Search for the cell housing the specified text and yield its (X, Y) center coordinate. 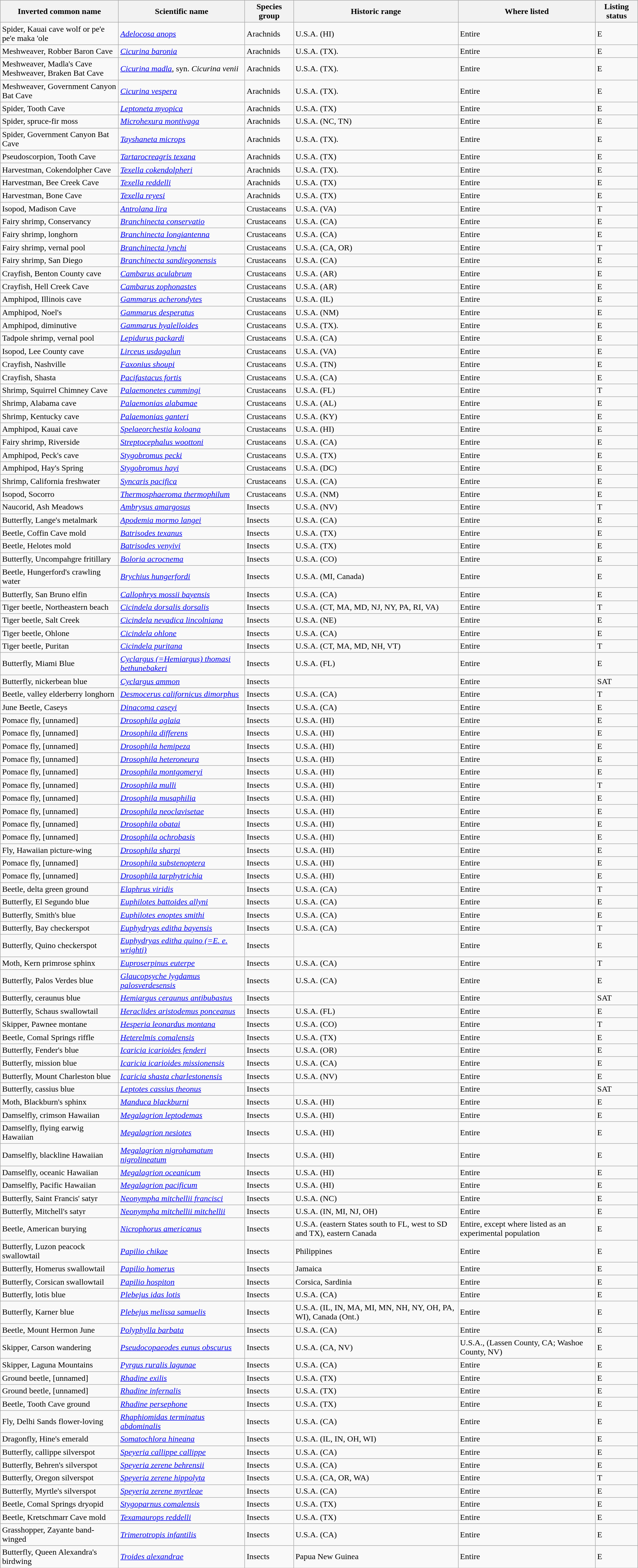
Heterelmis comalensis (181, 1037)
Pseudoscorpion, Tooth Cave (59, 157)
Fairy shrimp, longhorn (59, 235)
Butterfly, Behren's silverspot (59, 1465)
Spelaeorchestia koloana (181, 429)
Isopod, Madison Cave (59, 208)
Damselfly, crimson Hawaiian (59, 1115)
June Beetle, Caseys (59, 707)
Adelocosa anops (181, 33)
Cicurina baronia (181, 51)
Amphipod, Kauai cave (59, 429)
Butterfly, Homerus swallowtail (59, 1269)
Elaphrus viridis (181, 889)
Polyphylla barbata (181, 1330)
Papilio hospiton (181, 1282)
Entire, except where listed as an experimental population (527, 1229)
Faxonius shoupi (181, 364)
Tadpole shrimp, vernal pool (59, 338)
Brychius hungerfordi (181, 576)
Crayfish, Hell Creek Cave (59, 286)
Cambarus zophonastes (181, 286)
Tiger beetle, Northeastern beach (59, 607)
Skipper, Laguna Mountains (59, 1365)
Drosophila sharpi (181, 850)
Palaemonias alabamae (181, 403)
Stygoparnus comalensis (181, 1504)
Euphilotes battoides allyni (181, 902)
Butterfly, El Segundo blue (59, 902)
Tiger beetle, Salt Creek (59, 620)
Damselfly, flying earwig Hawaiian (59, 1133)
Texamaurops reddelli (181, 1517)
Plebejus melissa samuelis (181, 1312)
Beetle, Hungerford's crawling water (59, 576)
U.S.A. (IL) (376, 299)
Butterfly, mission blue (59, 1063)
Butterfly, Lange's metalmark (59, 520)
Spider, spruce-fir moss (59, 121)
Glaucopsyche lygdamus palosverdesensis (181, 981)
Cicindela nevadica lincolniana (181, 620)
Amphipod, Peck's cave (59, 455)
Troides alexandrae (181, 1556)
Fly, Hawaiian picture-wing (59, 850)
Damselfly, Pacific Hawaiian (59, 1185)
Drosophila obatai (181, 824)
Fairy shrimp, vernal pool (59, 248)
U.S.A. (TN) (376, 364)
Spider, Government Canyon Bat Cave (59, 139)
Gammarus desperatus (181, 312)
Euphilotes enoptes smithi (181, 915)
Lirceus usdagalun (181, 351)
Inverted common name (59, 12)
Texella reddelli (181, 182)
Speyeria callippe callippe (181, 1452)
Gammarus hyalelloides (181, 325)
Drosophila musaphilia (181, 798)
Speyeria zerene hippolyta (181, 1478)
Fly, Delhi Sands flower-loving (59, 1421)
Meshweaver, Madla's CaveMeshweaver, Braken Bat Cave (59, 69)
Meshweaver, Robber Baron Cave (59, 51)
Shrimp, Alabama cave (59, 403)
Rhadine persephone (181, 1404)
Papilio chikae (181, 1251)
Spider, Kauai cave wolf or pe'e pe'e maka 'ole (59, 33)
Butterfly, Bay checkerspot (59, 928)
Hesperia leonardus montana (181, 1024)
Rhadine exilis (181, 1378)
Thermosphaeroma thermophilum (181, 494)
Speyeria zerene behrensii (181, 1465)
Drosophila tarphytrichia (181, 876)
Palaemonetes cummingi (181, 390)
Megalagrion nigrohamatum nigrolineatum (181, 1155)
U.S.A. (KY) (376, 416)
Crayfish, Nashville (59, 364)
Skipper, Pawnee montane (59, 1024)
Branchinecta sandiegonensis (181, 261)
Butterfly, Oregon silverspot (59, 1478)
Tiger beetle, Ohlone (59, 633)
Butterfly, callippe silverspot (59, 1452)
Antrolana lira (181, 208)
Isopod, Lee County cave (59, 351)
U.S.A. (IN, MI, NJ, OH) (376, 1211)
U.S.A. (CA, OR, WA) (376, 1478)
Amphipod, Noel's (59, 312)
Butterfly, Uncompahgre fritillary (59, 559)
Corsica, Sardinia (376, 1282)
U.S.A. (IL, IN, OH, WI) (376, 1439)
Crayfish, Shasta (59, 377)
Gammarus acherondytes (181, 299)
Butterfly, Smith's blue (59, 915)
Butterfly, Myrtle's silverspot (59, 1491)
U.S.A. (NC) (376, 1198)
Isopod, Socorro (59, 494)
Meshweaver, Government Canyon Bat Cave (59, 91)
Batrisodes texanus (181, 533)
Texella cokendolpheri (181, 169)
Grasshopper, Zayante band-winged (59, 1535)
Branchinecta lynchi (181, 248)
Butterfly, Corsican swallowtail (59, 1282)
Hemiargus ceraunus antibubastus (181, 998)
Neonympha mitchellii francisci (181, 1198)
Naucorid, Ash Meadows (59, 507)
Papua New Guinea (376, 1556)
Butterfly, lotis blue (59, 1295)
Megalagrion leptodemas (181, 1115)
Heraclides aristodemus ponceanus (181, 1011)
Icaricia icarioides missionensis (181, 1063)
U.S.A. (DC) (376, 468)
Icaricia icarioides fenderi (181, 1050)
Moth, Kern primrose sphinx (59, 963)
U.S.A. (CA, OR) (376, 248)
Tartarocreagris texana (181, 157)
Beetle, Comal Springs dryopid (59, 1504)
Listing status (617, 12)
Manduca blackburni (181, 1102)
Harvestman, Bone Cave (59, 195)
Beetle, delta green ground (59, 889)
Batrisodes venyivi (181, 546)
Crayfish, Benton County cave (59, 273)
Damselfly, oceanic Hawaiian (59, 1172)
Icaricia shasta charlestonensis (181, 1076)
Streptocephalus woottoni (181, 442)
Harvestman, Cokendolpher Cave (59, 169)
Beetle, American burying (59, 1229)
Amphipod, diminutive (59, 325)
Leptoneta myopica (181, 108)
Neonympha mitchellii mitchellii (181, 1211)
Where listed (527, 12)
Beetle, valley elderberry longhorn (59, 694)
Papilio homerus (181, 1269)
Drosophila mulli (181, 785)
Cicindela ohlone (181, 633)
Desmocerus californicus dimorphus (181, 694)
Cicindela dorsalis dorsalis (181, 607)
Cicurina madla, syn. Cicurina venii (181, 69)
Drosophila neoclavisetae (181, 811)
Callophrys mossii bayensis (181, 594)
Amphipod, Illinois cave (59, 299)
Somatochlora hineana (181, 1439)
U.S.A., (Lassen County, CA; Washoe County, NV) (527, 1348)
U.S.A. (eastern States south to FL, west to SD and TX), eastern Canada (376, 1229)
Microhexura montivaga (181, 121)
Shrimp, Kentucky cave (59, 416)
U.S.A. (CT, MA, MD, NH, VT) (376, 646)
Boloria acrocnema (181, 559)
Butterfly, Palos Verdes blue (59, 981)
Euphydryas editha quino (=E. e. wrighti) (181, 945)
Megalagrion pacificum (181, 1185)
Leptotes cassius theonus (181, 1089)
Euphydryas editha bayensis (181, 928)
Drosophila differens (181, 733)
Beetle, Coffin Cave mold (59, 533)
Cicurina vespera (181, 91)
Branchinecta conservatio (181, 222)
Drosophila heteroneura (181, 759)
Fairy shrimp, San Diego (59, 261)
Lepidurus packardi (181, 338)
Beetle, Kretschmarr Cave mold (59, 1517)
Cambarus aculabrum (181, 273)
Cyclargus ammon (181, 681)
U.S.A. (CT, MA, MD, NJ, NY, PA, RI, VA) (376, 607)
Plebejus idas lotis (181, 1295)
Tayshaneta microps (181, 139)
U.S.A. (NC, TN) (376, 121)
Pacifastacus fortis (181, 377)
Texella reyesi (181, 195)
Amphipod, Hay's Spring (59, 468)
U.S.A. (MI, Canada) (376, 576)
Trimerotropis infantilis (181, 1535)
Rhadine infernalis (181, 1391)
Cyclargus (=Hemiargus) thomasi bethunebakeri (181, 664)
Megalagrion nesiotes (181, 1133)
Scientific name (181, 12)
Ambrysus amargosus (181, 507)
Historic range (376, 12)
Drosophila ochrobasis (181, 837)
U.S.A. (OR) (376, 1050)
Beetle, Comal Springs riffle (59, 1037)
Butterfly, Karner blue (59, 1312)
Spider, Tooth Cave (59, 108)
Butterfly, Mitchell's satyr (59, 1211)
U.S.A. (CA, NV) (376, 1348)
Drosophila hemipeza (181, 746)
U.S.A. (IL, IN, MA, MI, MN, NH, NY, OH, PA, WI), Canada (Ont.) (376, 1312)
Branchinecta longiantenna (181, 235)
Drosophila aglaia (181, 720)
Beetle, Tooth Cave ground (59, 1404)
Shrimp, California freshwater (59, 481)
Butterfly, Saint Francis' satyr (59, 1198)
Stygobromus pecki (181, 455)
Butterfly, Mount Charleston blue (59, 1076)
Butterfly, cassius blue (59, 1089)
Stygobromus hayi (181, 468)
Beetle, Mount Hermon June (59, 1330)
Cicindela puritana (181, 646)
Apodemia mormo langei (181, 520)
Drosophila substenoptera (181, 863)
Rhaphiomidas terminatus abdominalis (181, 1421)
Butterfly, Schaus swallowtail (59, 1011)
Skipper, Carson wandering (59, 1348)
Butterfly, Quino checkerspot (59, 945)
U.S.A. (AL) (376, 403)
Shrimp, Squirrel Chimney Cave (59, 390)
Damselfly, blackline Hawaiian (59, 1155)
Butterfly, ceraunus blue (59, 998)
Fairy shrimp, Conservancy (59, 222)
U.S.A. (NE) (376, 620)
Tiger beetle, Puritan (59, 646)
Drosophila montgomeryi (181, 772)
Butterfly, San Bruno elfin (59, 594)
Nicrophorus americanus (181, 1229)
Dinacoma caseyi (181, 707)
Euproserpinus euterpe (181, 963)
Harvestman, Bee Creek Cave (59, 182)
Syncaris pacifica (181, 481)
Pyrgus ruralis lagunae (181, 1365)
Moth, Blackburn's sphinx (59, 1102)
Species group (269, 12)
Butterfly, Queen Alexandra's birdwing (59, 1556)
Pseudocopaeodes eunus obscurus (181, 1348)
Philippines (376, 1251)
Butterfly, Fender's blue (59, 1050)
Megalagrion oceanicum (181, 1172)
Beetle, Helotes mold (59, 546)
Speyeria zerene myrtleae (181, 1491)
Butterfly, Miami Blue (59, 664)
Dragonfly, Hine's emerald (59, 1439)
Jamaica (376, 1269)
Butterfly, Luzon peacock swallowtail (59, 1251)
Fairy shrimp, Riverside (59, 442)
Butterfly, nickerbean blue (59, 681)
Palaemonias ganteri (181, 416)
